Detect which cell encompasses the target text, then output its (x, y) center coordinate. 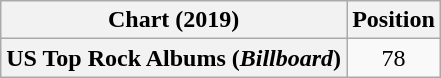
Position (394, 20)
Chart (2019) (174, 20)
US Top Rock Albums (Billboard) (174, 58)
78 (394, 58)
